From the cell containing the given text, extract its center point as [X, Y] coordinate. 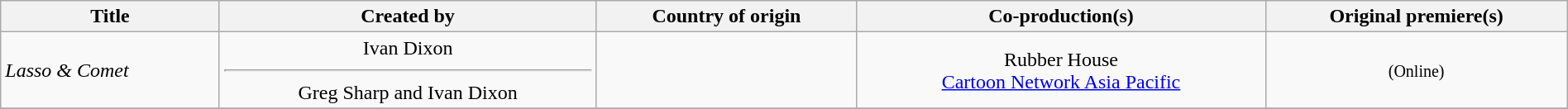
Co-production(s) [1061, 17]
Title [111, 17]
Lasso & Comet [111, 70]
(Online) [1416, 70]
Original premiere(s) [1416, 17]
Rubber HouseCartoon Network Asia Pacific [1061, 70]
Ivan Dixon Greg Sharp and Ivan Dixon [408, 70]
Country of origin [726, 17]
Created by [408, 17]
